Extract the (x, y) coordinate from the center of the cell holding the provided text.  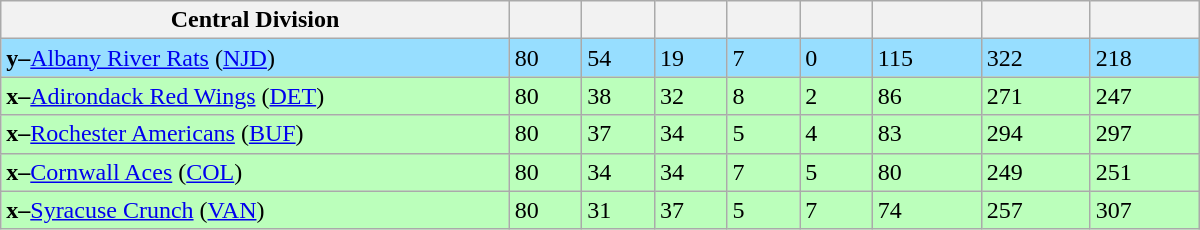
322 (1036, 58)
38 (618, 96)
83 (926, 134)
115 (926, 58)
x–Adirondack Red Wings (DET) (255, 96)
19 (690, 58)
307 (1144, 210)
32 (690, 96)
271 (1036, 96)
y–Albany River Rats (NJD) (255, 58)
257 (1036, 210)
218 (1144, 58)
247 (1144, 96)
249 (1036, 172)
2 (836, 96)
Central Division (255, 20)
31 (618, 210)
0 (836, 58)
8 (764, 96)
54 (618, 58)
x–Rochester Americans (BUF) (255, 134)
294 (1036, 134)
297 (1144, 134)
x–Cornwall Aces (COL) (255, 172)
86 (926, 96)
4 (836, 134)
251 (1144, 172)
74 (926, 210)
x–Syracuse Crunch (VAN) (255, 210)
